Determine the (x, y) coordinate at the center of the cell enclosing the given text.  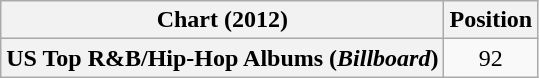
US Top R&B/Hip-Hop Albums (Billboard) (222, 58)
Position (491, 20)
92 (491, 58)
Chart (2012) (222, 20)
